Determine the (X, Y) coordinate at the center of the cell enclosing the given text.  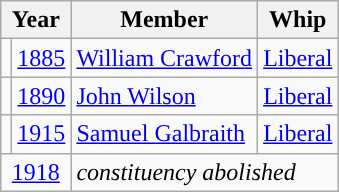
1885 (42, 58)
1915 (42, 134)
John Wilson (164, 96)
1918 (36, 172)
Samuel Galbraith (164, 134)
Year (36, 20)
constituency abolished (204, 172)
Whip (298, 20)
Member (164, 20)
William Crawford (164, 58)
1890 (42, 96)
